Detect which cell encompasses the target text, then output its (X, Y) center coordinate. 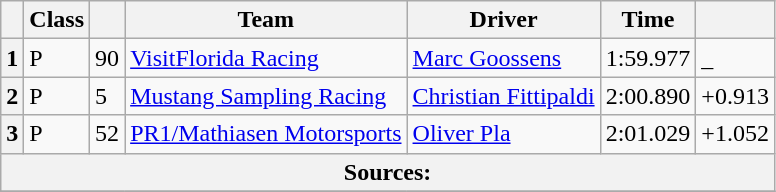
2:00.890 (648, 96)
+0.913 (736, 96)
Class (57, 20)
3 (12, 134)
Sources: (388, 172)
1 (12, 58)
2:01.029 (648, 134)
+1.052 (736, 134)
Driver (504, 20)
Time (648, 20)
2 (12, 96)
Marc Goossens (504, 58)
Oliver Pla (504, 134)
5 (108, 96)
VisitFlorida Racing (266, 58)
Christian Fittipaldi (504, 96)
PR1/Mathiasen Motorsports (266, 134)
1:59.977 (648, 58)
_ (736, 58)
Team (266, 20)
90 (108, 58)
Mustang Sampling Racing (266, 96)
52 (108, 134)
